Locate the cell with the specified text and output its [x, y] center coordinate. 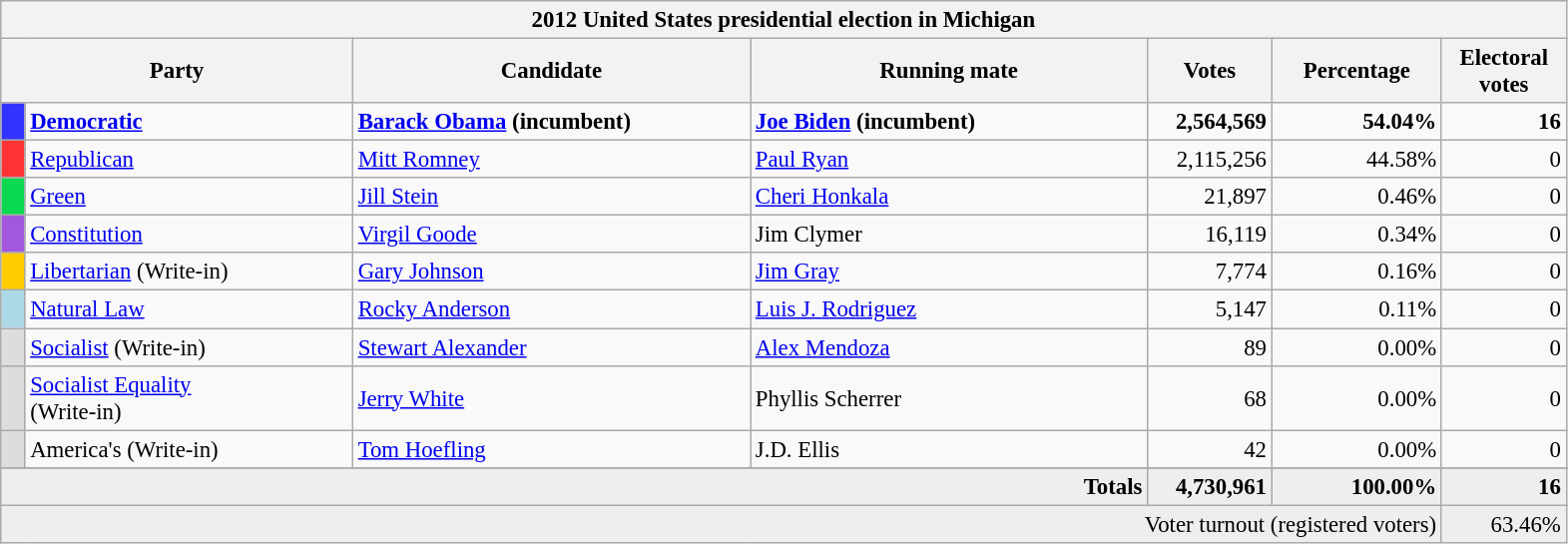
16,119 [1210, 235]
100.00% [1356, 486]
America's (Write-in) [189, 449]
Barack Obama (incumbent) [551, 122]
Democratic [189, 122]
Votes [1210, 72]
Percentage [1356, 72]
42 [1210, 449]
Libertarian (Write-in) [189, 272]
J.D. Ellis [949, 449]
0.46% [1356, 197]
2012 United States presidential election in Michigan [784, 20]
68 [1210, 397]
Constitution [189, 235]
0.34% [1356, 235]
Mitt Romney [551, 160]
Paul Ryan [949, 160]
Candidate [551, 72]
63.46% [1503, 524]
Socialist Equality (Write-in) [189, 397]
Stewart Alexander [551, 347]
Jim Gray [949, 272]
Voter turnout (registered voters) [722, 524]
Republican [189, 160]
Jill Stein [551, 197]
Rocky Anderson [551, 309]
Socialist (Write-in) [189, 347]
5,147 [1210, 309]
Party [178, 72]
Electoral votes [1503, 72]
Joe Biden (incumbent) [949, 122]
4,730,961 [1210, 486]
54.04% [1356, 122]
7,774 [1210, 272]
Totals [575, 486]
Jim Clymer [949, 235]
89 [1210, 347]
0.11% [1356, 309]
Jerry White [551, 397]
Gary Johnson [551, 272]
Green [189, 197]
Phyllis Scherrer [949, 397]
Alex Mendoza [949, 347]
Virgil Goode [551, 235]
Running mate [949, 72]
Cheri Honkala [949, 197]
0.16% [1356, 272]
Tom Hoefling [551, 449]
2,564,569 [1210, 122]
Natural Law [189, 309]
44.58% [1356, 160]
Luis J. Rodriguez [949, 309]
21,897 [1210, 197]
2,115,256 [1210, 160]
